Identify which cell holds the provided text, then report its (X, Y) central coordinate. 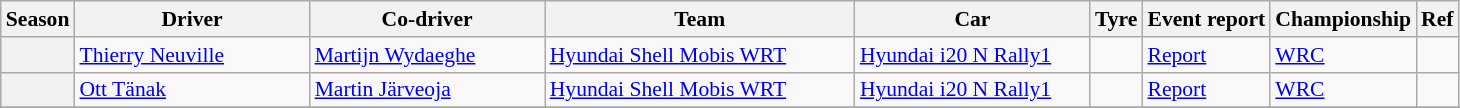
Championship (1343, 19)
Event report (1206, 19)
Driver (192, 19)
Co-driver (428, 19)
Ref (1437, 19)
Tyre (1116, 19)
Team (700, 19)
Martin Järveoja (428, 90)
Car (972, 19)
Ott Tänak (192, 90)
Season (38, 19)
Thierry Neuville (192, 55)
Martijn Wydaeghe (428, 55)
